Return the (X, Y) coordinate for the center point of the cell that contains the specified text.  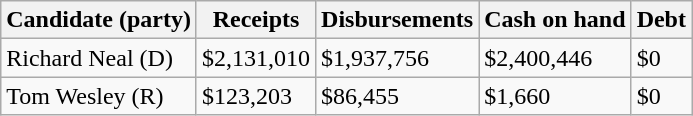
$1,660 (555, 96)
$86,455 (398, 96)
Disbursements (398, 20)
$2,131,010 (256, 58)
Candidate (party) (99, 20)
$2,400,446 (555, 58)
Debt (661, 20)
Cash on hand (555, 20)
$123,203 (256, 96)
$1,937,756 (398, 58)
Receipts (256, 20)
Richard Neal (D) (99, 58)
Tom Wesley (R) (99, 96)
